Find where the given text appears and provide that cell's center as [x, y] coordinate. 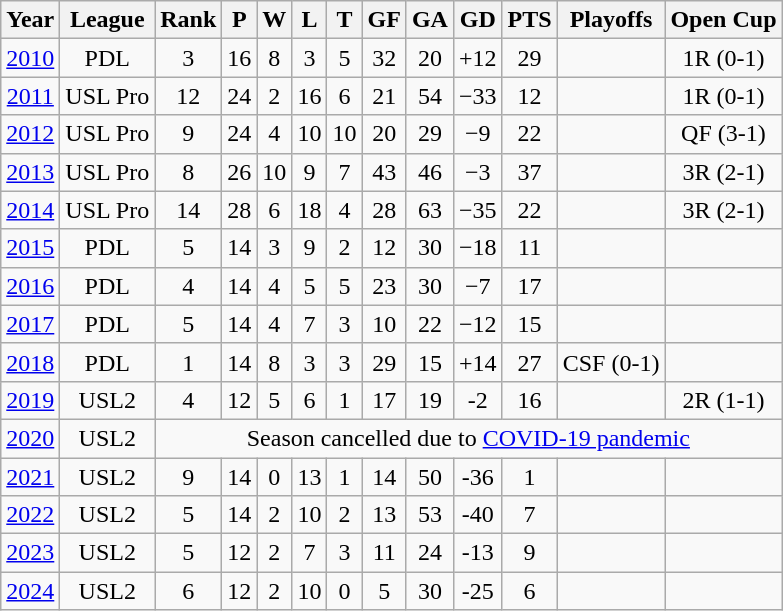
P [240, 20]
2012 [30, 134]
43 [384, 172]
2022 [30, 515]
-13 [478, 553]
Rank [188, 20]
GD [478, 20]
37 [530, 172]
-40 [478, 515]
2010 [30, 58]
GA [430, 20]
-25 [478, 591]
T [344, 20]
32 [384, 58]
2016 [30, 286]
19 [430, 400]
46 [430, 172]
53 [430, 515]
−3 [478, 172]
-2 [478, 400]
−9 [478, 134]
Year [30, 20]
−7 [478, 286]
−33 [478, 96]
2011 [30, 96]
63 [430, 210]
2R (1-1) [724, 400]
27 [530, 362]
CSF (0-1) [611, 362]
−35 [478, 210]
2024 [30, 591]
54 [430, 96]
+12 [478, 58]
18 [310, 210]
2017 [30, 324]
50 [430, 477]
L [310, 20]
Season cancelled due to COVID-19 pandemic [468, 438]
2019 [30, 400]
21 [384, 96]
−18 [478, 248]
-36 [478, 477]
PTS [530, 20]
2023 [30, 553]
26 [240, 172]
−12 [478, 324]
GF [384, 20]
2014 [30, 210]
23 [384, 286]
W [274, 20]
Open Cup [724, 20]
2018 [30, 362]
2021 [30, 477]
League [108, 20]
QF (3-1) [724, 134]
+14 [478, 362]
2020 [30, 438]
2015 [30, 248]
Playoffs [611, 20]
2013 [30, 172]
